Return the [x, y] coordinate for the center point of the cell that contains the specified text.  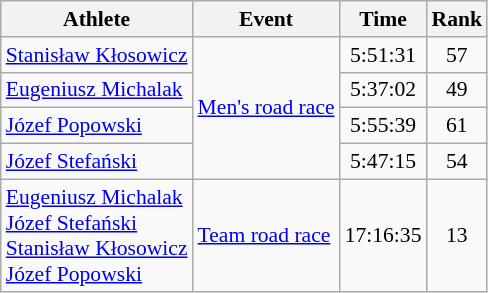
Athlete [97, 19]
5:47:15 [384, 162]
Men's road race [266, 108]
Stanisław Kłosowicz [97, 55]
13 [456, 235]
Team road race [266, 235]
54 [456, 162]
61 [456, 126]
Time [384, 19]
57 [456, 55]
49 [456, 90]
Event [266, 19]
5:37:02 [384, 90]
5:51:31 [384, 55]
5:55:39 [384, 126]
Eugeniusz MichalakJózef StefańskiStanisław KłosowiczJózef Popowski [97, 235]
Józef Stefański [97, 162]
Józef Popowski [97, 126]
Eugeniusz Michalak [97, 90]
17:16:35 [384, 235]
Rank [456, 19]
